Locate the cell with the specified text and output its [x, y] center coordinate. 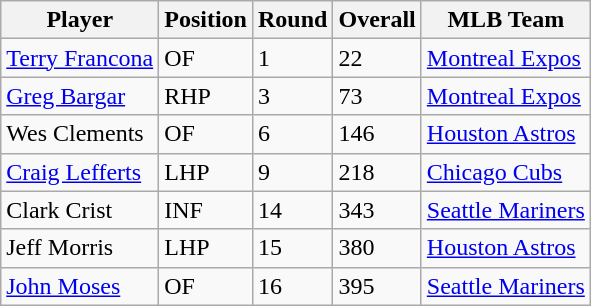
Craig Lefferts [80, 172]
Jeff Morris [80, 248]
218 [377, 172]
395 [377, 286]
John Moses [80, 286]
Round [292, 20]
9 [292, 172]
Greg Bargar [80, 96]
16 [292, 286]
Clark Crist [80, 210]
1 [292, 58]
146 [377, 134]
Terry Francona [80, 58]
Overall [377, 20]
Wes Clements [80, 134]
RHP [206, 96]
380 [377, 248]
15 [292, 248]
MLB Team [506, 20]
343 [377, 210]
73 [377, 96]
Chicago Cubs [506, 172]
3 [292, 96]
INF [206, 210]
14 [292, 210]
Position [206, 20]
22 [377, 58]
6 [292, 134]
Player [80, 20]
